Locate the cell with the specified text and output its [X, Y] center coordinate. 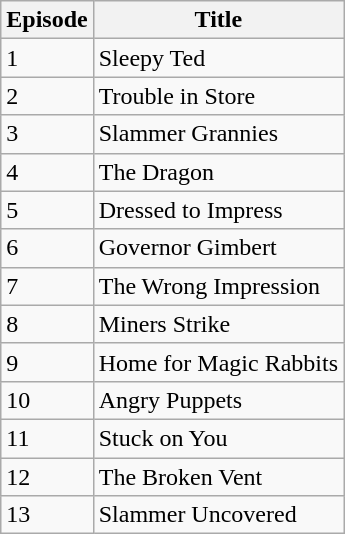
Stuck on You [218, 438]
Episode [47, 20]
Sleepy Ted [218, 58]
The Dragon [218, 172]
Slammer Grannies [218, 134]
Governor Gimbert [218, 248]
1 [47, 58]
9 [47, 362]
The Broken Vent [218, 477]
11 [47, 438]
8 [47, 324]
2 [47, 96]
Title [218, 20]
13 [47, 515]
Miners Strike [218, 324]
The Wrong Impression [218, 286]
Slammer Uncovered [218, 515]
12 [47, 477]
4 [47, 172]
7 [47, 286]
Dressed to Impress [218, 210]
5 [47, 210]
10 [47, 400]
Home for Magic Rabbits [218, 362]
Angry Puppets [218, 400]
Trouble in Store [218, 96]
6 [47, 248]
3 [47, 134]
